Detect which cell encompasses the target text, then output its (x, y) center coordinate. 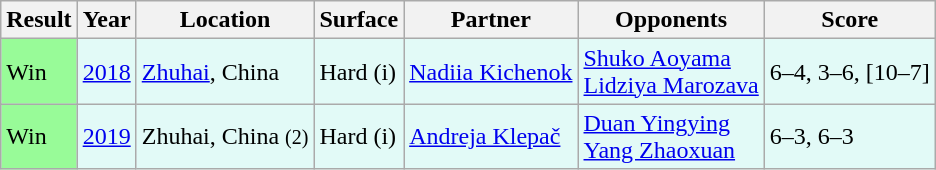
Duan Yingying Yang Zhaoxuan (671, 136)
Score (850, 20)
2018 (106, 72)
Surface (359, 20)
Opponents (671, 20)
Year (106, 20)
Nadiia Kichenok (491, 72)
Location (225, 20)
Shuko Aoyama Lidziya Marozava (671, 72)
Zhuhai, China (225, 72)
6–3, 6–3 (850, 136)
2019 (106, 136)
Result (39, 20)
Andreja Klepač (491, 136)
Partner (491, 20)
6–4, 3–6, [10–7] (850, 72)
Zhuhai, China (2) (225, 136)
